Search for the cell housing the specified text and yield its [x, y] center coordinate. 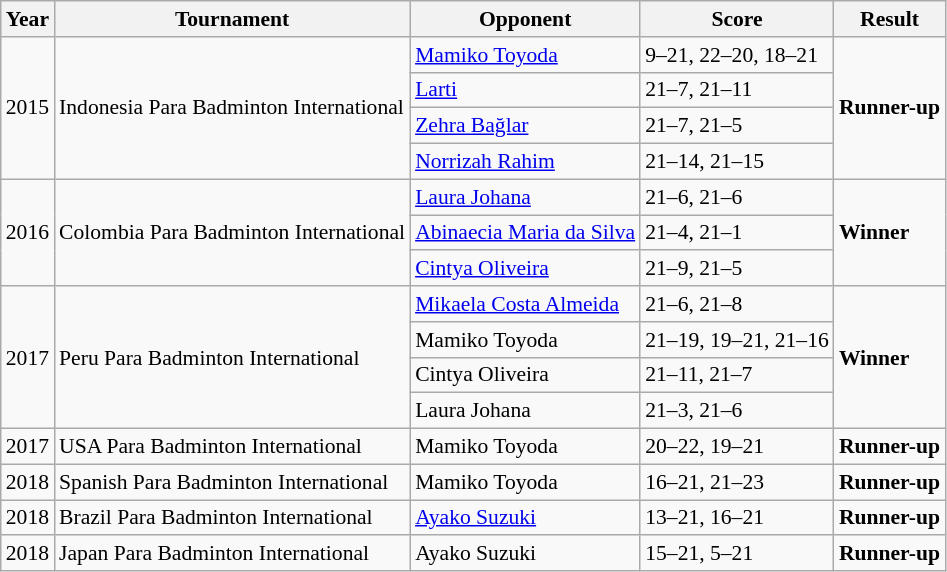
Larti [525, 90]
21–7, 21–5 [737, 126]
Colombia Para Badminton International [232, 232]
21–3, 21–6 [737, 411]
Peru Para Badminton International [232, 357]
Mikaela Costa Almeida [525, 304]
Tournament [232, 19]
Indonesia Para Badminton International [232, 108]
21–19, 19–21, 21–16 [737, 340]
Spanish Para Badminton International [232, 482]
2016 [28, 232]
2015 [28, 108]
21–11, 21–7 [737, 375]
Brazil Para Badminton International [232, 518]
21–6, 21–8 [737, 304]
21–6, 21–6 [737, 197]
20–22, 19–21 [737, 447]
Zehra Bağlar [525, 126]
16–21, 21–23 [737, 482]
USA Para Badminton International [232, 447]
21–4, 21–1 [737, 233]
Score [737, 19]
9–21, 22–20, 18–21 [737, 55]
Result [890, 19]
Opponent [525, 19]
Norrizah Rahim [525, 162]
Abinaecia Maria da Silva [525, 233]
13–21, 16–21 [737, 518]
Year [28, 19]
21–9, 21–5 [737, 269]
21–14, 21–15 [737, 162]
Japan Para Badminton International [232, 554]
15–21, 5–21 [737, 554]
21–7, 21–11 [737, 90]
